From the cell containing the given text, extract its center point as [X, Y] coordinate. 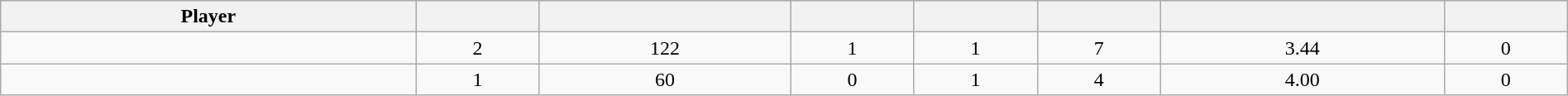
2 [478, 48]
3.44 [1302, 48]
4.00 [1302, 79]
Player [208, 17]
7 [1098, 48]
122 [665, 48]
4 [1098, 79]
60 [665, 79]
